Capture the cell that displays the provided text and extract its [x, y] central coordinate. 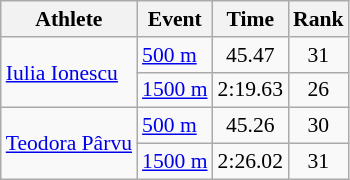
Athlete [69, 19]
45.26 [250, 126]
Event [174, 19]
Teodora Pârvu [69, 144]
Iulia Ionescu [69, 72]
Time [250, 19]
45.47 [250, 55]
2:19.63 [250, 90]
Rank [318, 19]
26 [318, 90]
30 [318, 126]
2:26.02 [250, 162]
